Find where the given text appears and provide that cell's center as (x, y) coordinate. 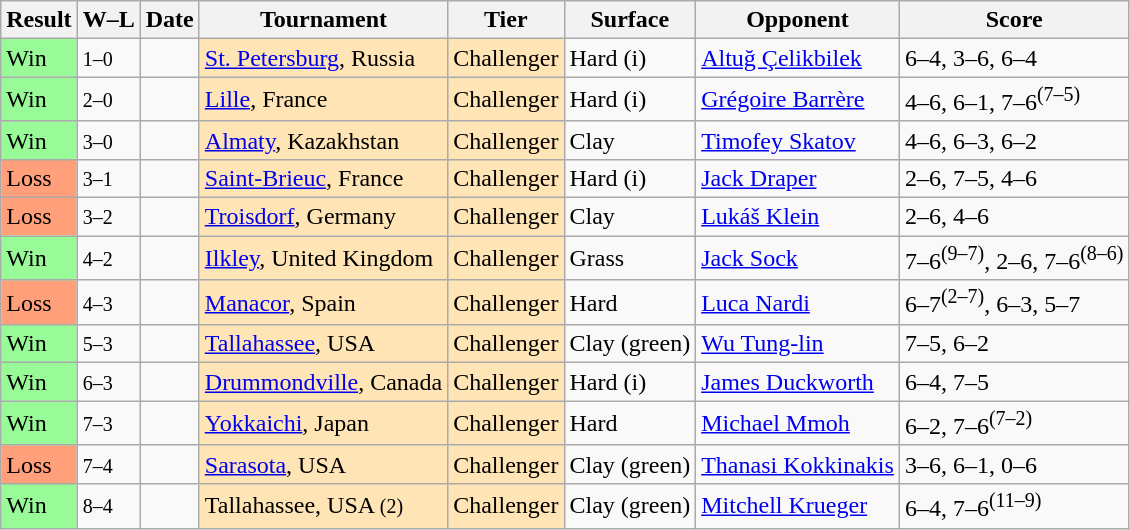
Saint-Brieuc, France (323, 178)
Grass (630, 258)
3–0 (108, 140)
Surface (630, 20)
7–4 (108, 464)
5–3 (108, 344)
6–2, 7–6(7–2) (1014, 424)
6–4, 7–6(11–9) (1014, 506)
4–3 (108, 302)
6–7(2–7), 6–3, 5–7 (1014, 302)
Timofey Skatov (798, 140)
James Duckworth (798, 382)
Result (39, 20)
4–2 (108, 258)
Drummondville, Canada (323, 382)
7–3 (108, 424)
Mitchell Krueger (798, 506)
Altuğ Çelikbilek (798, 58)
Tallahassee, USA (2) (323, 506)
Jack Draper (798, 178)
W–L (108, 20)
Michael Mmoh (798, 424)
8–4 (108, 506)
Troisdorf, Germany (323, 217)
7–6(9–7), 2–6, 7–6(8–6) (1014, 258)
Almaty, Kazakhstan (323, 140)
Tallahassee, USA (323, 344)
3–1 (108, 178)
Jack Sock (798, 258)
St. Petersburg, Russia (323, 58)
Thanasi Kokkinakis (798, 464)
Wu Tung-lin (798, 344)
2–6, 7–5, 4–6 (1014, 178)
3–6, 6–1, 0–6 (1014, 464)
Sarasota, USA (323, 464)
Tier (506, 20)
3–2 (108, 217)
Lille, France (323, 100)
2–0 (108, 100)
1–0 (108, 58)
Lukáš Klein (798, 217)
Date (170, 20)
6–3 (108, 382)
7–5, 6–2 (1014, 344)
Opponent (798, 20)
Score (1014, 20)
Ilkley, United Kingdom (323, 258)
4–6, 6–1, 7–6(7–5) (1014, 100)
6–4, 7–5 (1014, 382)
Manacor, Spain (323, 302)
2–6, 4–6 (1014, 217)
Yokkaichi, Japan (323, 424)
6–4, 3–6, 6–4 (1014, 58)
Tournament (323, 20)
Grégoire Barrère (798, 100)
Luca Nardi (798, 302)
4–6, 6–3, 6–2 (1014, 140)
